For the text-containing cell, return its midpoint in [x, y] coordinate format. 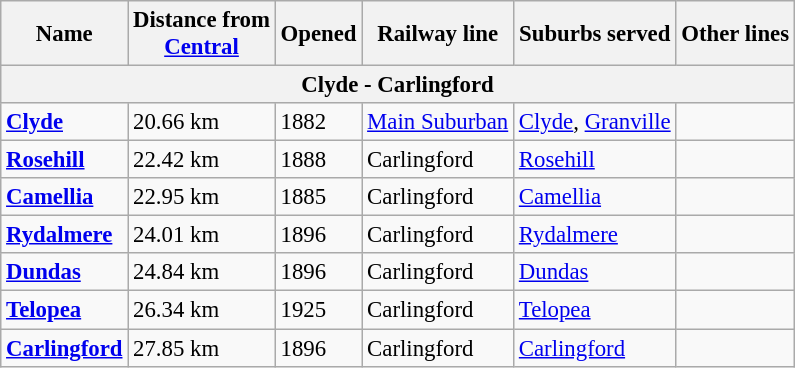
1882 [318, 122]
24.84 km [202, 273]
1888 [318, 160]
Distance fromCentral [202, 34]
1925 [318, 310]
Name [64, 34]
26.34 km [202, 310]
Opened [318, 34]
Clyde - Carlingford [398, 85]
Other lines [735, 34]
Main Suburban [438, 122]
1885 [318, 197]
27.85 km [202, 348]
Suburbs served [595, 34]
20.66 km [202, 122]
Clyde [64, 122]
22.95 km [202, 197]
24.01 km [202, 235]
Clyde, Granville [595, 122]
Railway line [438, 34]
22.42 km [202, 160]
